Locate the cell with the specified text and output its [x, y] center coordinate. 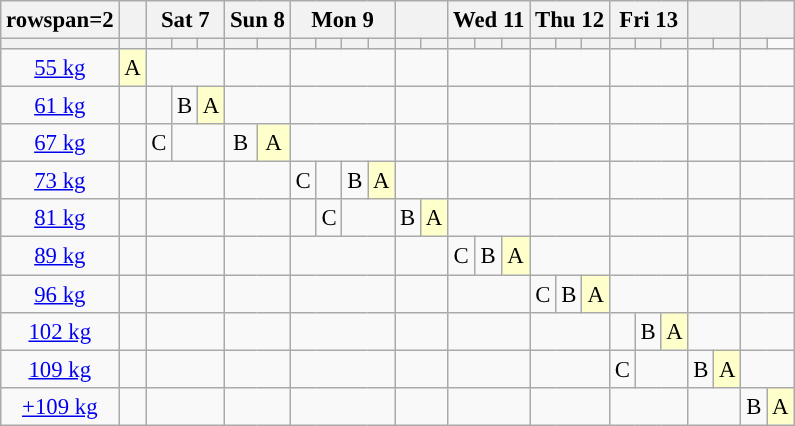
Wed 11 [489, 20]
Sat 7 [186, 20]
Thu 12 [570, 20]
73 kg [60, 181]
Mon 9 [342, 20]
Sun 8 [258, 20]
67 kg [60, 143]
102 kg [60, 331]
81 kg [60, 219]
rowspan=2 [60, 20]
109 kg [60, 369]
+109 kg [60, 406]
96 kg [60, 294]
61 kg [60, 106]
Fri 13 [648, 20]
89 kg [60, 256]
55 kg [60, 68]
